Locate the cell with the specified text and output its (X, Y) center coordinate. 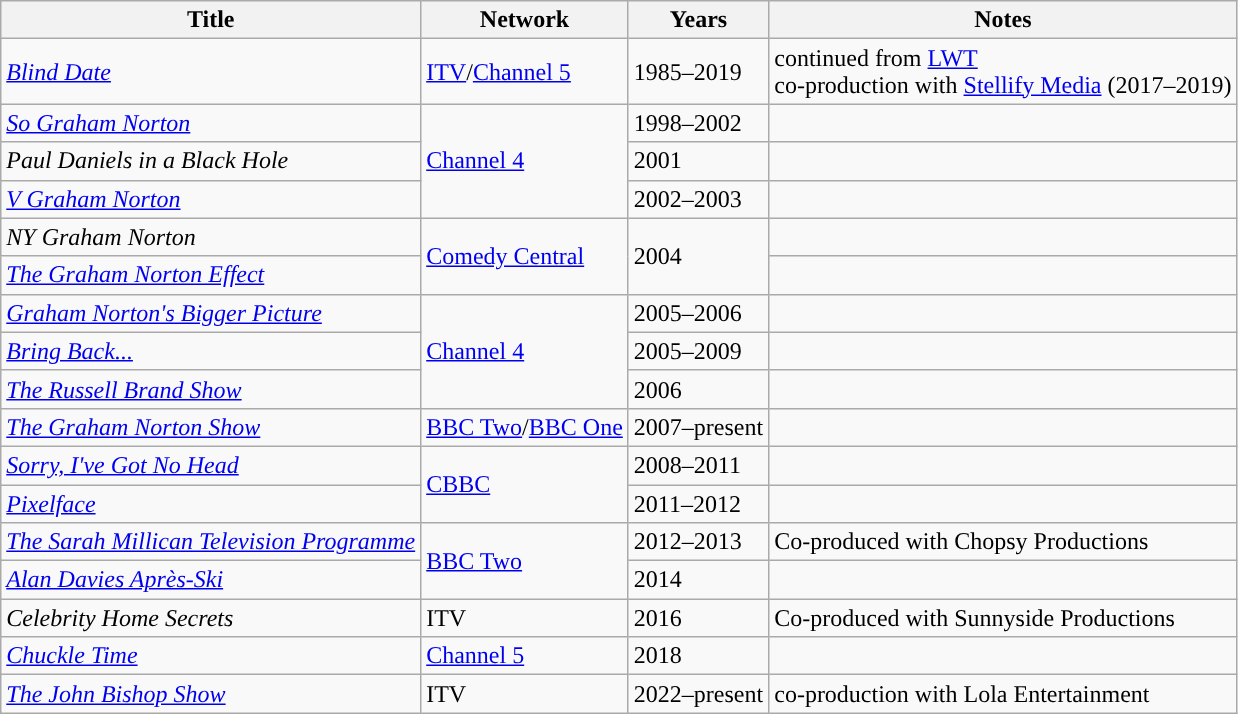
co-production with Lola Entertainment (1003, 694)
2011–2012 (698, 503)
Celebrity Home Secrets (211, 618)
Paul Daniels in a Black Hole (211, 161)
Title (211, 20)
Graham Norton's Bigger Picture (211, 313)
Sorry, I've Got No Head (211, 465)
2005–2009 (698, 351)
BBC Two (525, 561)
2022–present (698, 694)
1998–2002 (698, 123)
1985–2019 (698, 72)
Channel 5 (525, 656)
Alan Davies Après-Ski (211, 580)
2001 (698, 161)
Chuckle Time (211, 656)
NY Graham Norton (211, 237)
2002–2003 (698, 199)
2016 (698, 618)
V Graham Norton (211, 199)
2018 (698, 656)
The Graham Norton Effect (211, 275)
Comedy Central (525, 256)
CBBC (525, 484)
Co-produced with Chopsy Productions (1003, 542)
2006 (698, 389)
continued from LWTco-production with Stellify Media (2017–2019) (1003, 72)
Co-produced with Sunnyside Productions (1003, 618)
2007–present (698, 427)
Pixelface (211, 503)
Blind Date (211, 72)
2012–2013 (698, 542)
BBC Two/BBC One (525, 427)
The Sarah Millican Television Programme (211, 542)
Bring Back... (211, 351)
2004 (698, 256)
2014 (698, 580)
Notes (1003, 20)
The Russell Brand Show (211, 389)
So Graham Norton (211, 123)
2008–2011 (698, 465)
2005–2006 (698, 313)
ITV/Channel 5 (525, 72)
The Graham Norton Show (211, 427)
The John Bishop Show (211, 694)
Network (525, 20)
Years (698, 20)
